Capture the cell that displays the provided text and extract its [x, y] central coordinate. 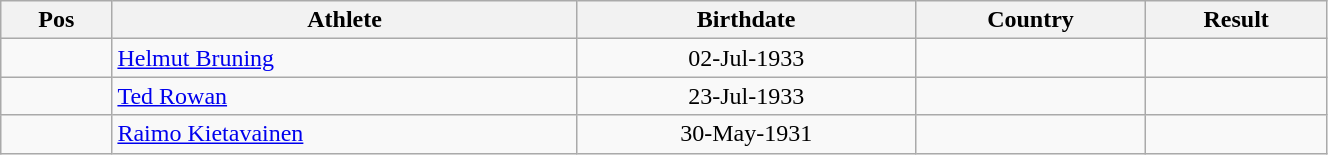
Result [1236, 20]
Ted Rowan [344, 96]
Helmut Bruning [344, 58]
02-Jul-1933 [746, 58]
Pos [56, 20]
Birthdate [746, 20]
Country [1030, 20]
30-May-1931 [746, 134]
Athlete [344, 20]
23-Jul-1933 [746, 96]
Raimo Kietavainen [344, 134]
